Determine the [x, y] coordinate at the center of the cell enclosing the given text.  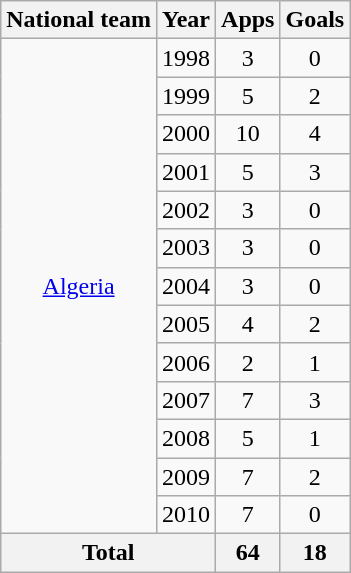
2005 [186, 324]
18 [315, 553]
Year [186, 20]
2002 [186, 210]
2003 [186, 248]
2007 [186, 400]
10 [248, 134]
2006 [186, 362]
Total [108, 553]
2008 [186, 438]
Goals [315, 20]
Algeria [79, 286]
Apps [248, 20]
1998 [186, 58]
1999 [186, 96]
2000 [186, 134]
2010 [186, 515]
National team [79, 20]
2001 [186, 172]
64 [248, 553]
2009 [186, 477]
2004 [186, 286]
